Scan for the cell matching the given text and deliver its (X, Y) coordinate at center. 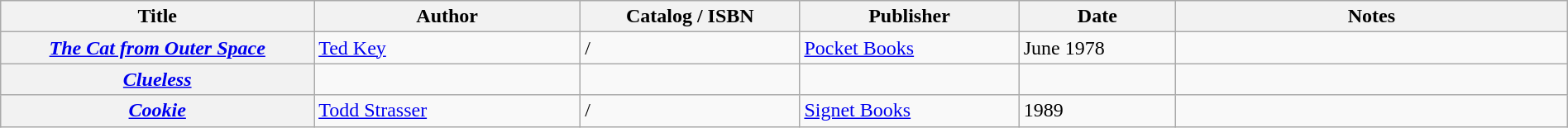
Clueless (157, 79)
Author (447, 17)
Title (157, 17)
Pocket Books (910, 48)
Publisher (910, 17)
June 1978 (1097, 48)
Cookie (157, 111)
Signet Books (910, 111)
Catalog / ISBN (690, 17)
Notes (1372, 17)
Ted Key (447, 48)
1989 (1097, 111)
The Cat from Outer Space (157, 48)
Date (1097, 17)
Todd Strasser (447, 111)
